From the cell containing the given text, extract its center point as [x, y] coordinate. 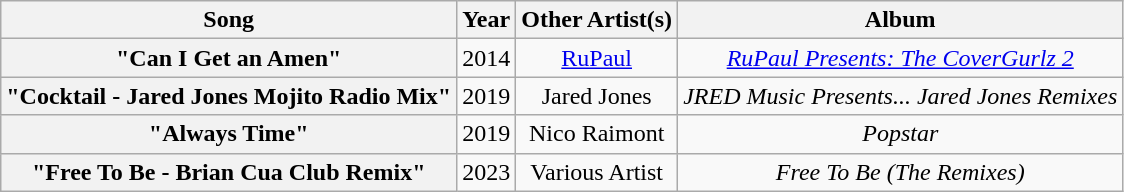
Year [486, 20]
2023 [486, 172]
Nico Raimont [597, 134]
Song [229, 20]
Free To Be (The Remixes) [900, 172]
"Free To Be - Brian Cua Club Remix" [229, 172]
"Always Time" [229, 134]
"Can I Get an Amen" [229, 58]
RuPaul [597, 58]
Jared Jones [597, 96]
RuPaul Presents: The CoverGurlz 2 [900, 58]
2014 [486, 58]
Popstar [900, 134]
"Cocktail - Jared Jones Mojito Radio Mix" [229, 96]
JRED Music Presents... Jared Jones Remixes [900, 96]
Album [900, 20]
Other Artist(s) [597, 20]
Various Artist [597, 172]
